Pinpoint the cell where the given text exists, returning its (x, y) midpoint coordinate. 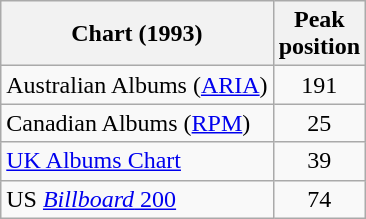
Canadian Albums (RPM) (137, 123)
Australian Albums (ARIA) (137, 85)
39 (319, 161)
191 (319, 85)
US Billboard 200 (137, 199)
Chart (1993) (137, 34)
74 (319, 199)
Peakposition (319, 34)
UK Albums Chart (137, 161)
25 (319, 123)
